Capture the cell that displays the provided text and extract its [X, Y] central coordinate. 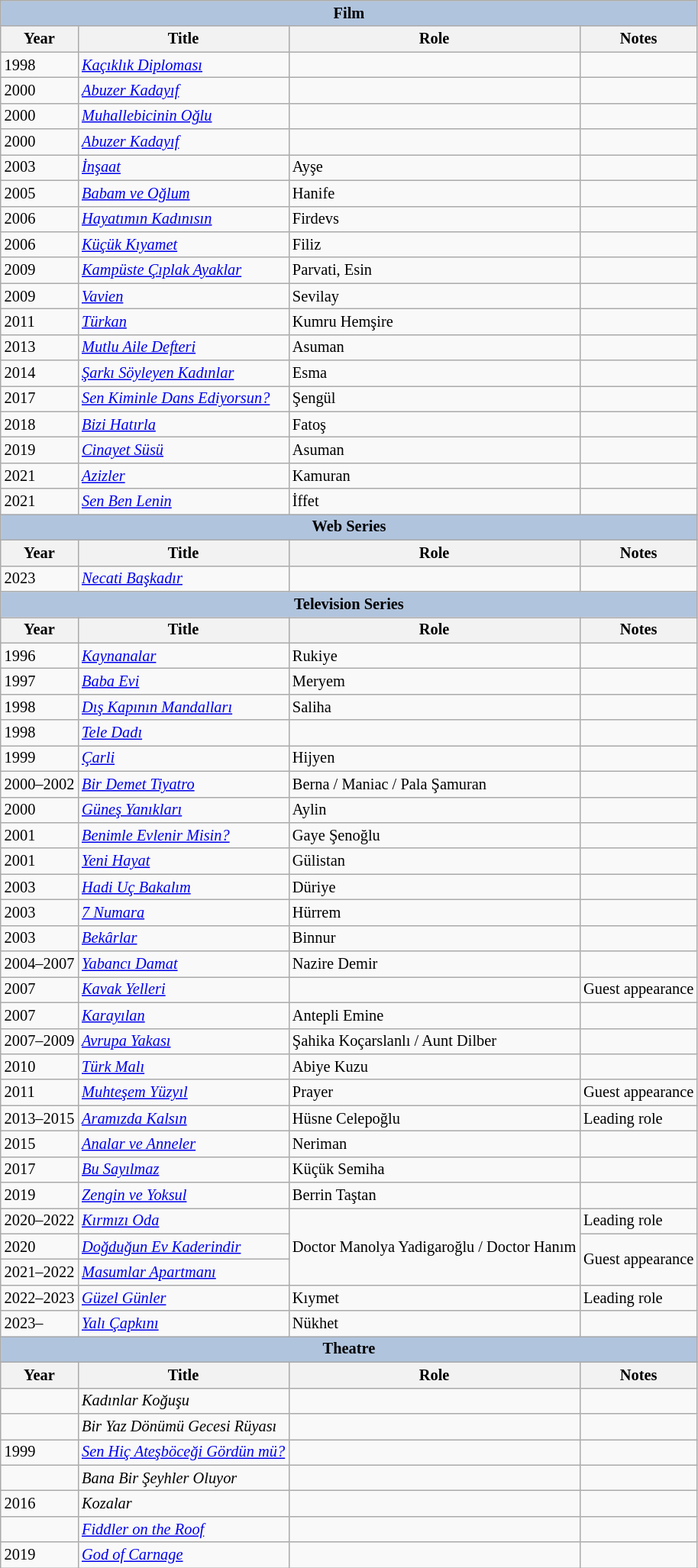
2020–2022 [40, 1221]
Çarli [183, 758]
Berna / Maniac / Pala Şamuran [434, 784]
Bekârlar [183, 938]
Azizler [183, 476]
Kampüste Çıplak Ayaklar [183, 270]
Masumlar Apartmanı [183, 1273]
2007–2009 [40, 1041]
Kozalar [183, 1503]
2018 [40, 424]
God of Carnage [183, 1555]
Kavak Yelleri [183, 989]
Bir Demet Tiyatro [183, 784]
Türkan [183, 321]
Kırmızı Oda [183, 1221]
İffet [434, 502]
Muhallebicinin Oğlu [183, 116]
Dış Kapının Mandalları [183, 707]
Sen Ben Lenin [183, 502]
İnşaat [183, 167]
Hanife [434, 193]
2004–2007 [40, 964]
Kumru Hemşire [434, 321]
2013 [40, 347]
Firdevs [434, 219]
Aramızda Kalsın [183, 1118]
2014 [40, 373]
Prayer [434, 1092]
Fatoş [434, 424]
Yabancı Damat [183, 964]
Antepli Emine [434, 1015]
2000–2002 [40, 784]
Esma [434, 373]
Sevilay [434, 296]
Binnur [434, 938]
Muhteşem Yüzyıl [183, 1092]
Saliha [434, 707]
Doğduğun Ev Kaderindir [183, 1247]
Güzel Günler [183, 1298]
Cinayet Süsü [183, 450]
2022–2023 [40, 1298]
Kadınlar Koğuşu [183, 1401]
Küçük Kıyamet [183, 244]
Bizi Hatırla [183, 424]
Berrin Taştan [434, 1195]
Karayılan [183, 1015]
2015 [40, 1144]
Mutlu Aile Defteri [183, 347]
Doctor Manolya Yadigaroğlu / Doctor Hanım [434, 1246]
Zengin ve Yoksul [183, 1195]
Düriye [434, 887]
Benimle Evlenir Misin? [183, 835]
2023– [40, 1324]
2005 [40, 193]
Tele Dadı [183, 733]
Hürrem [434, 912]
7 Numara [183, 912]
Meryem [434, 681]
Fiddler on the Roof [183, 1529]
Bu Sayılmaz [183, 1170]
Nükhet [434, 1324]
2021–2022 [40, 1273]
Küçük Semiha [434, 1170]
Film [349, 13]
Yalı Çapkını [183, 1324]
Vavien [183, 296]
Web Series [349, 527]
Gaye Şenoğlu [434, 835]
Necati Başkadır [183, 579]
Gülistan [434, 861]
Ayşe [434, 167]
1996 [40, 656]
2023 [40, 579]
Hadi Uç Bakalım [183, 887]
Kaçıklık Diploması [183, 65]
Türk Malı [183, 1066]
Filiz [434, 244]
2013–2015 [40, 1118]
1997 [40, 681]
Neriman [434, 1144]
Yeni Hayat [183, 861]
Sen Hiç Ateşböceği Gördün mü? [183, 1452]
Aylin [434, 810]
Hayatımın Kadınısın [183, 219]
Avrupa Yakası [183, 1041]
Şengül [434, 398]
Sen Kiminle Dans Ediyorsun? [183, 398]
Kaynanalar [183, 656]
Kıymet [434, 1298]
Hijyen [434, 758]
Theatre [349, 1349]
Analar ve Anneler [183, 1144]
Bana Bir Şeyhler Oluyor [183, 1478]
Rukiye [434, 656]
2010 [40, 1066]
Bir Yaz Dönümü Gecesi Rüyası [183, 1426]
2020 [40, 1247]
Parvati, Esin [434, 270]
Abiye Kuzu [434, 1066]
Baba Evi [183, 681]
Kamuran [434, 476]
Babam ve Oğlum [183, 193]
Güneş Yanıkları [183, 810]
2016 [40, 1503]
Şarkı Söyleyen Kadınlar [183, 373]
Hüsne Celepoğlu [434, 1118]
Television Series [349, 604]
Şahika Koçarslanlı / Aunt Dilber [434, 1041]
Nazire Demir [434, 964]
